Return [x, y] of the center of cell containing provided text 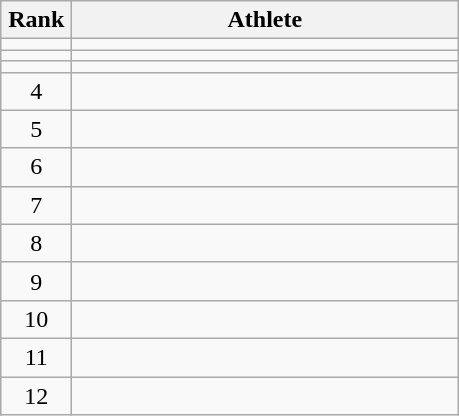
4 [36, 91]
Athlete [265, 20]
10 [36, 319]
11 [36, 357]
5 [36, 129]
8 [36, 243]
6 [36, 167]
Rank [36, 20]
9 [36, 281]
7 [36, 205]
12 [36, 395]
